Provide the [x, y] coordinate of the cell's center where the given text is located.  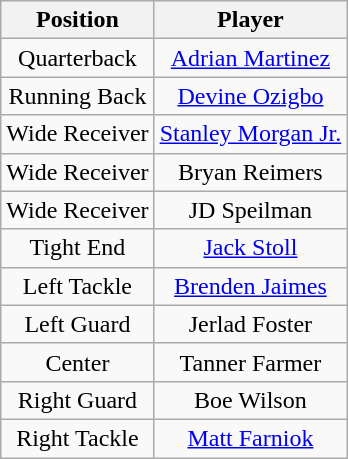
Jerlad Foster [250, 324]
Left Guard [78, 324]
Tanner Farmer [250, 362]
Player [250, 20]
Brenden Jaimes [250, 286]
Right Tackle [78, 438]
Running Back [78, 96]
JD Speilman [250, 210]
Tight End [78, 248]
Jack Stoll [250, 248]
Right Guard [78, 400]
Adrian Martinez [250, 58]
Boe Wilson [250, 400]
Left Tackle [78, 286]
Devine Ozigbo [250, 96]
Stanley Morgan Jr. [250, 134]
Matt Farniok [250, 438]
Quarterback [78, 58]
Bryan Reimers [250, 172]
Center [78, 362]
Position [78, 20]
